Provide the (X, Y) coordinate of the cell's center where the given text is located.  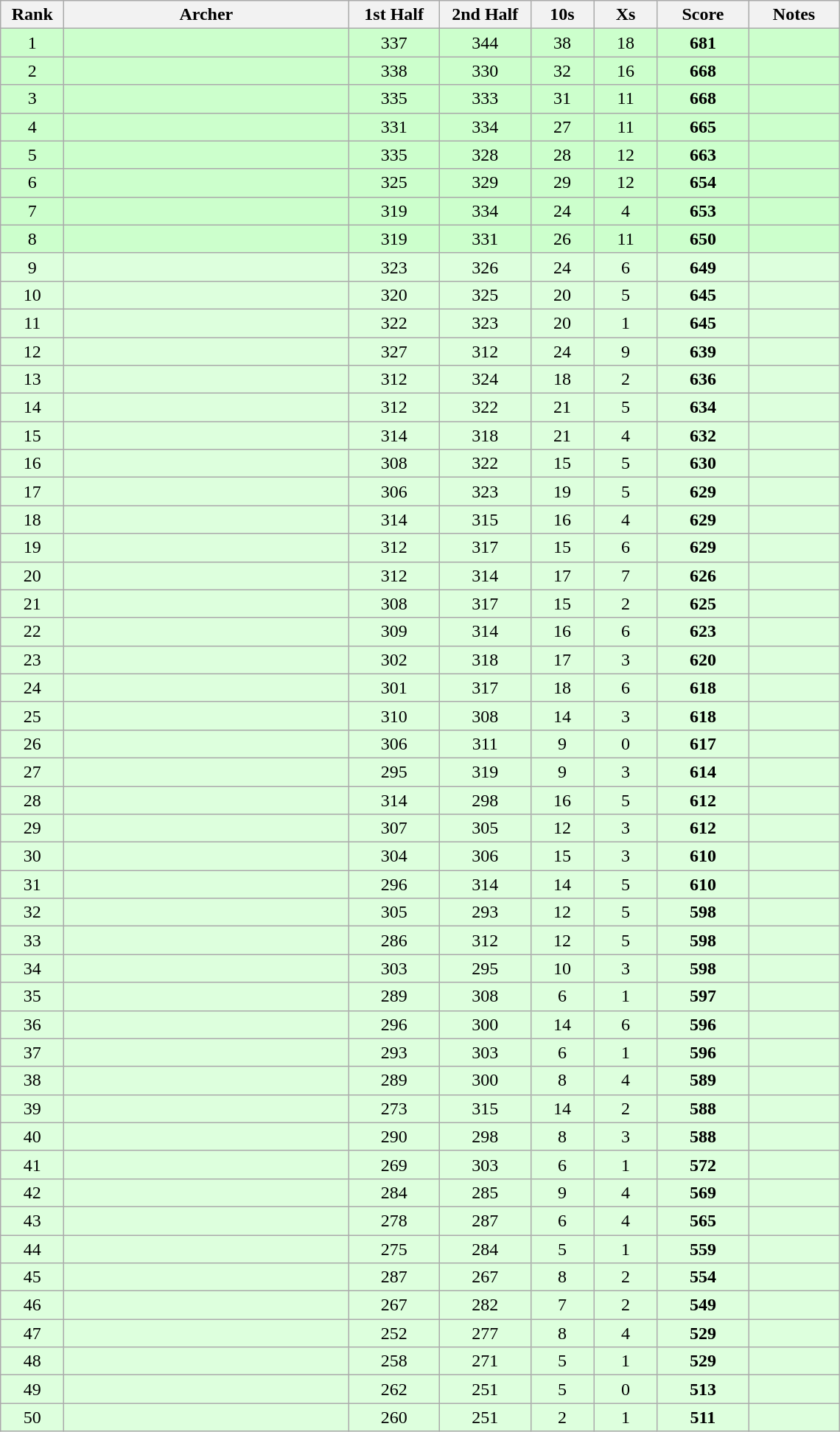
626 (703, 576)
42 (32, 1192)
262 (394, 1389)
327 (394, 352)
338 (394, 71)
Score (703, 15)
275 (394, 1249)
Xs (626, 15)
324 (485, 380)
304 (394, 856)
Rank (32, 15)
30 (32, 856)
681 (703, 43)
572 (703, 1164)
260 (394, 1417)
44 (32, 1249)
630 (703, 464)
269 (394, 1164)
650 (703, 239)
271 (485, 1361)
565 (703, 1220)
333 (485, 99)
569 (703, 1192)
511 (703, 1417)
25 (32, 716)
559 (703, 1249)
40 (32, 1136)
617 (703, 744)
Archer (206, 15)
328 (485, 155)
35 (32, 996)
301 (394, 688)
309 (394, 632)
649 (703, 267)
623 (703, 632)
653 (703, 211)
513 (703, 1389)
614 (703, 772)
326 (485, 267)
620 (703, 660)
639 (703, 352)
282 (485, 1305)
654 (703, 183)
273 (394, 1108)
311 (485, 744)
329 (485, 183)
Notes (794, 15)
634 (703, 408)
286 (394, 940)
302 (394, 660)
10s (562, 15)
1st Half (394, 15)
33 (32, 940)
49 (32, 1389)
13 (32, 380)
597 (703, 996)
285 (485, 1192)
278 (394, 1220)
36 (32, 1024)
43 (32, 1220)
310 (394, 716)
337 (394, 43)
23 (32, 660)
37 (32, 1052)
665 (703, 127)
46 (32, 1305)
307 (394, 828)
320 (394, 295)
632 (703, 436)
22 (32, 632)
277 (485, 1333)
2nd Half (485, 15)
39 (32, 1108)
41 (32, 1164)
589 (703, 1080)
48 (32, 1361)
344 (485, 43)
330 (485, 71)
663 (703, 155)
290 (394, 1136)
47 (32, 1333)
636 (703, 380)
45 (32, 1277)
625 (703, 604)
258 (394, 1361)
252 (394, 1333)
554 (703, 1277)
50 (32, 1417)
34 (32, 968)
549 (703, 1305)
